Identify which cell holds the provided text, then report its [X, Y] central coordinate. 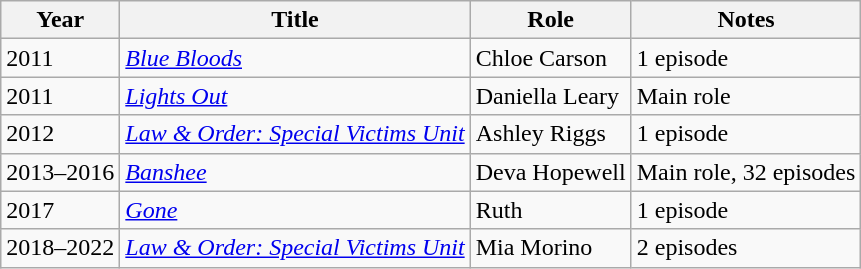
Ashley Riggs [550, 134]
Deva Hopewell [550, 172]
Main role [746, 96]
2 episodes [746, 248]
Role [550, 20]
Ruth [550, 210]
2017 [60, 210]
Blue Bloods [295, 58]
Notes [746, 20]
Lights Out [295, 96]
Daniella Leary [550, 96]
Banshee [295, 172]
Main role, 32 episodes [746, 172]
Chloe Carson [550, 58]
Gone [295, 210]
2012 [60, 134]
2018–2022 [60, 248]
Mia Morino [550, 248]
Year [60, 20]
2013–2016 [60, 172]
Title [295, 20]
